Identify which cell holds the provided text, then report its [X, Y] central coordinate. 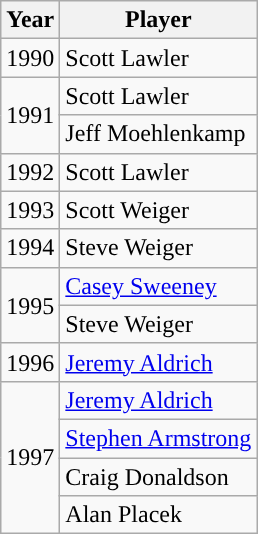
Year [30, 20]
1992 [30, 172]
1995 [30, 305]
Alan Placek [158, 515]
1996 [30, 362]
1994 [30, 248]
Jeff Moehlenkamp [158, 134]
Stephen Armstrong [158, 438]
1997 [30, 457]
1991 [30, 115]
1993 [30, 210]
1990 [30, 58]
Player [158, 20]
Casey Sweeney [158, 286]
Craig Donaldson [158, 477]
Scott Weiger [158, 210]
